Scan for the cell matching the given text and deliver its (X, Y) coordinate at center. 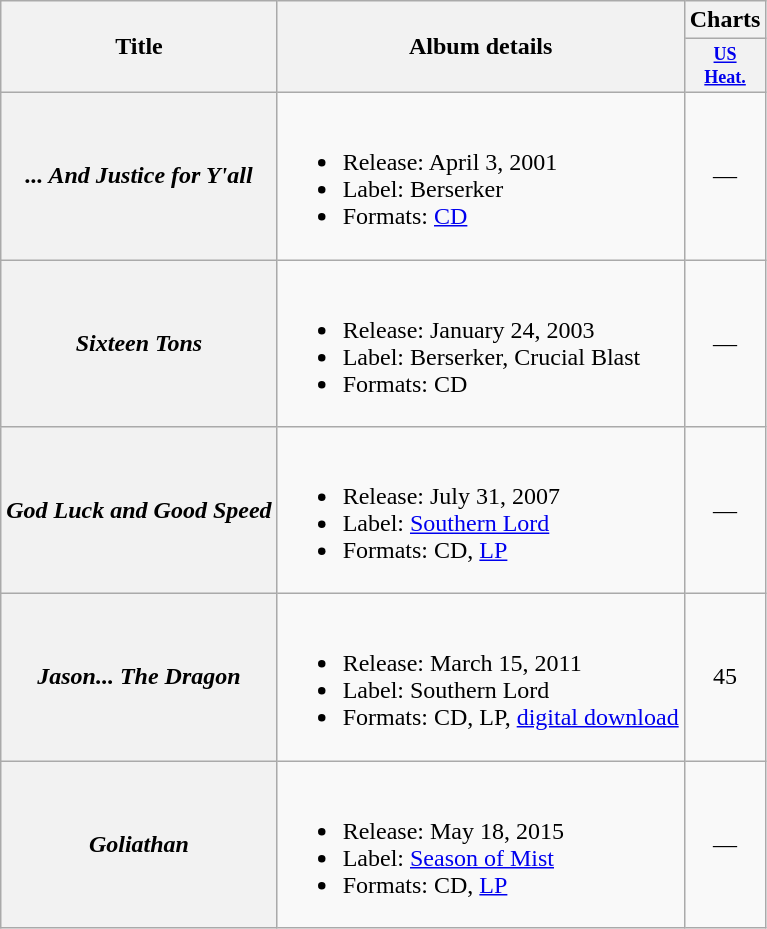
Release: May 18, 2015Label: Season of MistFormats: CD, LP (480, 844)
USHeat. (725, 66)
45 (725, 678)
Jason... The Dragon (139, 678)
Album details (480, 47)
Charts (725, 20)
Release: January 24, 2003Label: Berserker, Crucial BlastFormats: CD (480, 344)
God Luck and Good Speed (139, 510)
Title (139, 47)
Goliathan (139, 844)
Release: April 3, 2001Label: BerserkerFormats: CD (480, 176)
Release: July 31, 2007Label: Southern LordFormats: CD, LP (480, 510)
... And Justice for Y'all (139, 176)
Sixteen Tons (139, 344)
Release: March 15, 2011Label: Southern LordFormats: CD, LP, digital download (480, 678)
